Find where the given text appears and provide that cell's center as [X, Y] coordinate. 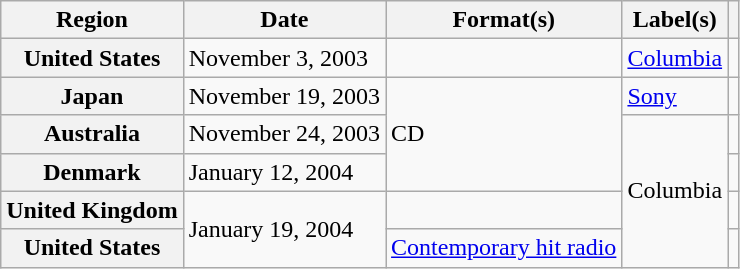
United Kingdom [92, 210]
Denmark [92, 172]
CD [504, 134]
Sony [675, 96]
Region [92, 20]
January 12, 2004 [284, 172]
Label(s) [675, 20]
Australia [92, 134]
November 3, 2003 [284, 58]
January 19, 2004 [284, 229]
November 24, 2003 [284, 134]
Contemporary hit radio [504, 248]
Format(s) [504, 20]
Japan [92, 96]
November 19, 2003 [284, 96]
Date [284, 20]
